Search for the cell housing the specified text and yield its [x, y] center coordinate. 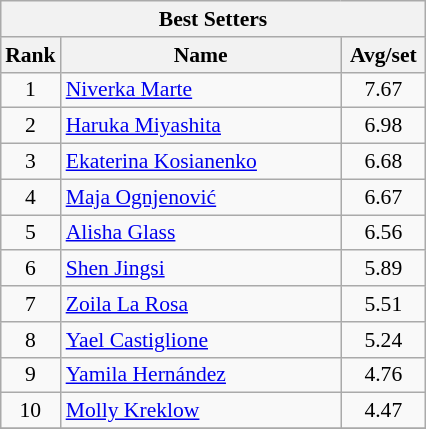
10 [30, 411]
8 [30, 339]
3 [30, 161]
4.47 [384, 411]
6.68 [384, 161]
6.98 [384, 126]
Haruka Miyashita [201, 126]
6.56 [384, 232]
4.76 [384, 375]
6 [30, 268]
Zoila La Rosa [201, 304]
Niverka Marte [201, 90]
1 [30, 90]
Ekaterina Kosianenko [201, 161]
Name [201, 54]
Best Setters [213, 19]
5.51 [384, 304]
9 [30, 375]
Rank [30, 54]
Avg/set [384, 54]
7 [30, 304]
2 [30, 126]
Yael Castiglione [201, 339]
Molly Kreklow [201, 411]
5 [30, 232]
5.24 [384, 339]
6.67 [384, 197]
Yamila Hernández [201, 375]
7.67 [384, 90]
Shen Jingsi [201, 268]
Alisha Glass [201, 232]
4 [30, 197]
5.89 [384, 268]
Maja Ognjenović [201, 197]
